Locate the cell with the specified text and output its [X, Y] center coordinate. 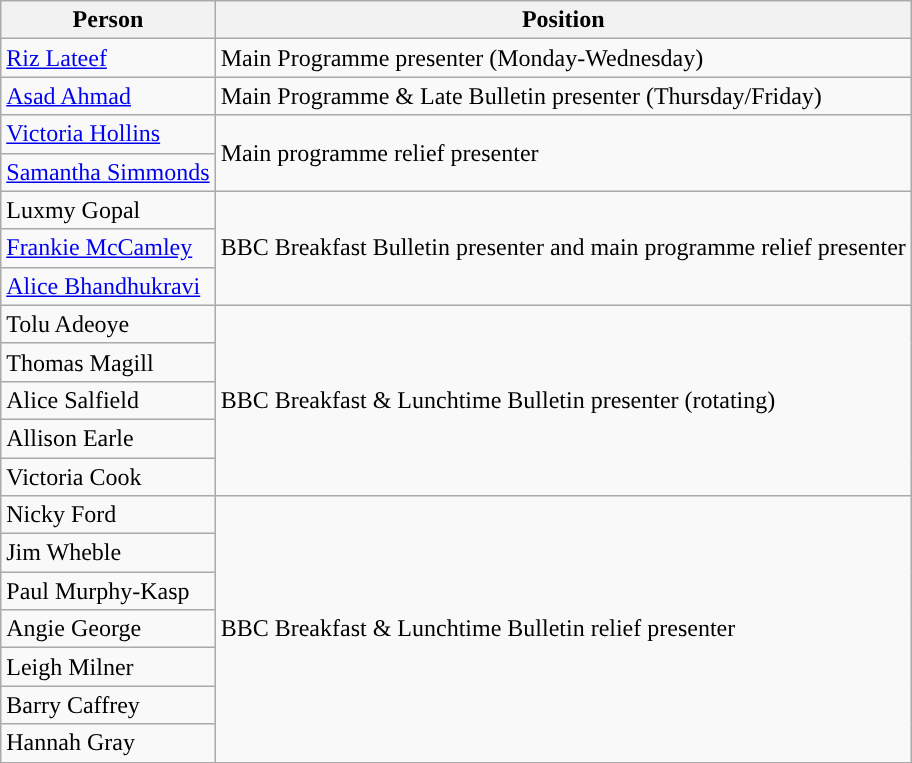
Angie George [108, 629]
Paul Murphy-Kasp [108, 591]
Hannah Gray [108, 743]
Main programme relief presenter [563, 153]
BBC Breakfast & Lunchtime Bulletin presenter (rotating) [563, 400]
Main Programme & Late Bulletin presenter (Thursday/Friday) [563, 96]
Jim Wheble [108, 553]
Alice Bhandhukravi [108, 286]
Allison Earle [108, 438]
Victoria Hollins [108, 134]
Riz Lateef [108, 58]
Main Programme presenter (Monday-Wednesday) [563, 58]
Barry Caffrey [108, 705]
Tolu Adeoye [108, 324]
Position [563, 20]
Nicky Ford [108, 515]
Thomas Magill [108, 362]
Person [108, 20]
Samantha Simmonds [108, 172]
Asad Ahmad [108, 96]
Frankie McCamley [108, 248]
Luxmy Gopal [108, 210]
BBC Breakfast Bulletin presenter and main programme relief presenter [563, 248]
Leigh Milner [108, 667]
BBC Breakfast & Lunchtime Bulletin relief presenter [563, 629]
Victoria Cook [108, 477]
Alice Salfield [108, 400]
